Detect which cell encompasses the target text, then output its (X, Y) center coordinate. 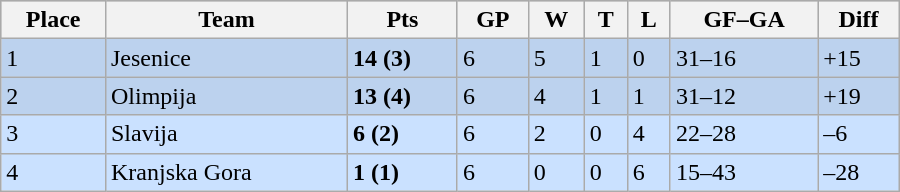
T (606, 20)
3 (54, 134)
15–43 (744, 172)
31–12 (744, 96)
1 (1) (402, 172)
Slavija (226, 134)
Jesenice (226, 58)
+15 (859, 58)
14 (3) (402, 58)
Olimpija (226, 96)
Team (226, 20)
–6 (859, 134)
Kranjska Gora (226, 172)
6 (2) (402, 134)
Pts (402, 20)
13 (4) (402, 96)
5 (556, 58)
+19 (859, 96)
Place (54, 20)
22–28 (744, 134)
Diff (859, 20)
GF–GA (744, 20)
W (556, 20)
–28 (859, 172)
GP (492, 20)
L (648, 20)
31–16 (744, 58)
